Return [x, y] of the center of cell containing provided text 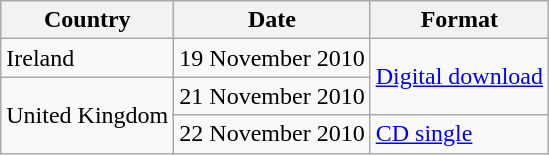
19 November 2010 [272, 58]
Ireland [88, 58]
Format [459, 20]
Date [272, 20]
CD single [459, 134]
United Kingdom [88, 115]
21 November 2010 [272, 96]
Digital download [459, 77]
Country [88, 20]
22 November 2010 [272, 134]
